Detect which cell encompasses the target text, then output its [x, y] center coordinate. 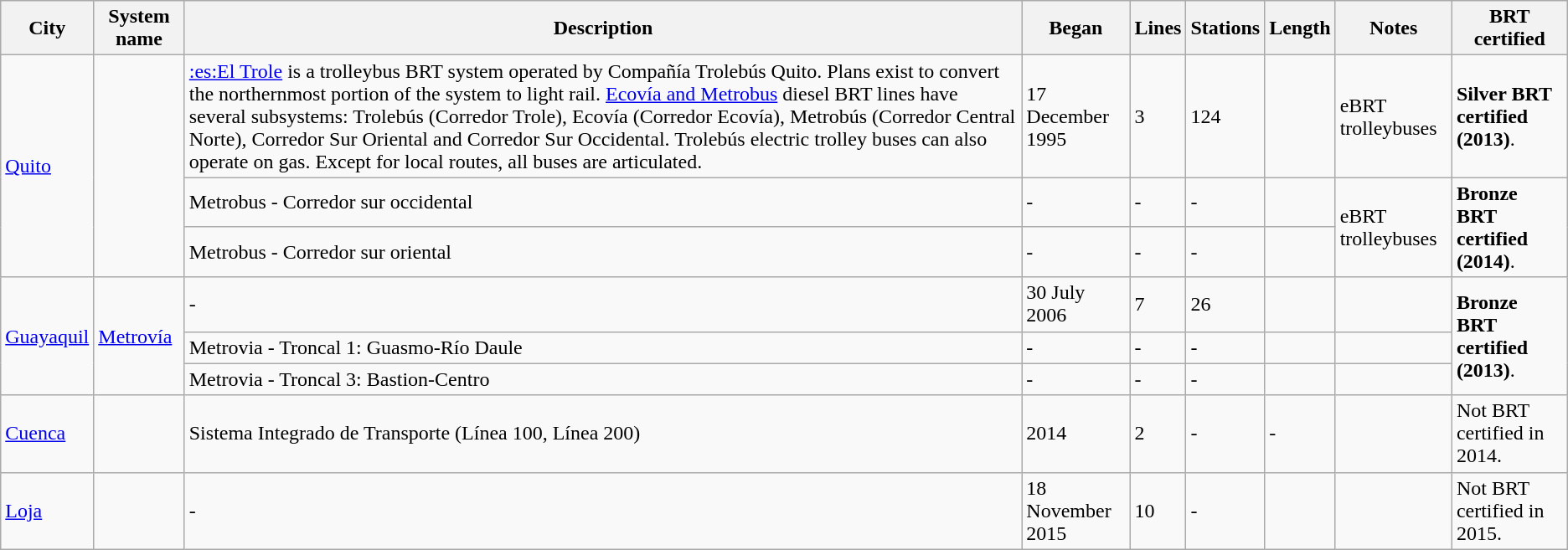
26 [1225, 305]
Not BRT certified in 2015. [1509, 511]
18 November 2015 [1075, 511]
Began [1075, 28]
Metrovia - Troncal 3: Bastion-Centro [603, 379]
City [47, 28]
7 [1158, 305]
Loja [47, 511]
Length [1300, 28]
124 [1225, 116]
Notes [1394, 28]
2 [1158, 434]
BRT certified [1509, 28]
Metrobus - Corredor sur occidental [603, 203]
System name [139, 28]
2014 [1075, 434]
Metrobus - Corredor sur oriental [603, 252]
Bronze BRT certified (2014). [1509, 228]
Metrovia - Troncal 1: Guasmo-Río Daule [603, 347]
Silver BRT certified (2013). [1509, 116]
17 December 1995 [1075, 116]
Stations [1225, 28]
Not BRT certified in 2014. [1509, 434]
10 [1158, 511]
Sistema Integrado de Transporte (Línea 100, Línea 200) [603, 434]
Cuenca [47, 434]
Metrovía [139, 337]
3 [1158, 116]
30 July 2006 [1075, 305]
Bronze BRT certified (2013). [1509, 337]
Description [603, 28]
Guayaquil [47, 337]
Lines [1158, 28]
Quito [47, 166]
